Return [x, y] of the center of cell containing provided text 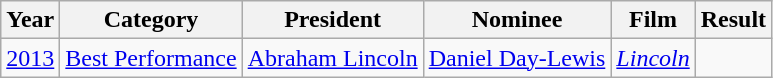
2013 [30, 58]
Abraham Lincoln [332, 58]
President [332, 20]
Film [653, 20]
Best Performance [151, 58]
Lincoln [653, 58]
Nominee [517, 20]
Result [733, 20]
Category [151, 20]
Year [30, 20]
Daniel Day-Lewis [517, 58]
